Search for the cell housing the specified text and yield its [X, Y] center coordinate. 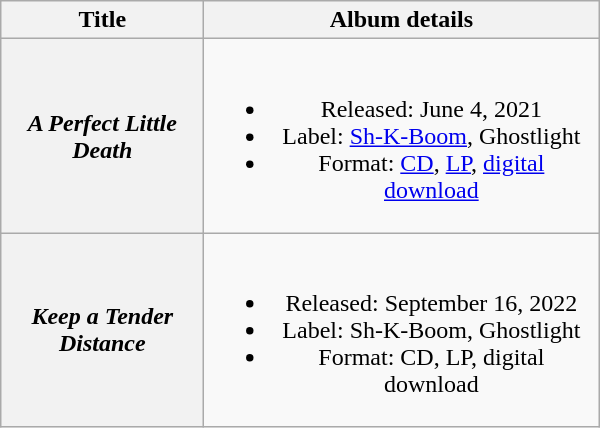
Album details [402, 20]
Title [102, 20]
Released: September 16, 2022Label: Sh-K-Boom, GhostlightFormat: CD, LP, digital download [402, 330]
Released: June 4, 2021Label: Sh-K-Boom, GhostlightFormat: CD, LP, digital download [402, 136]
A Perfect Little Death [102, 136]
Keep a Tender Distance [102, 330]
